Provide the [x, y] coordinate of the cell's center where the given text is located.  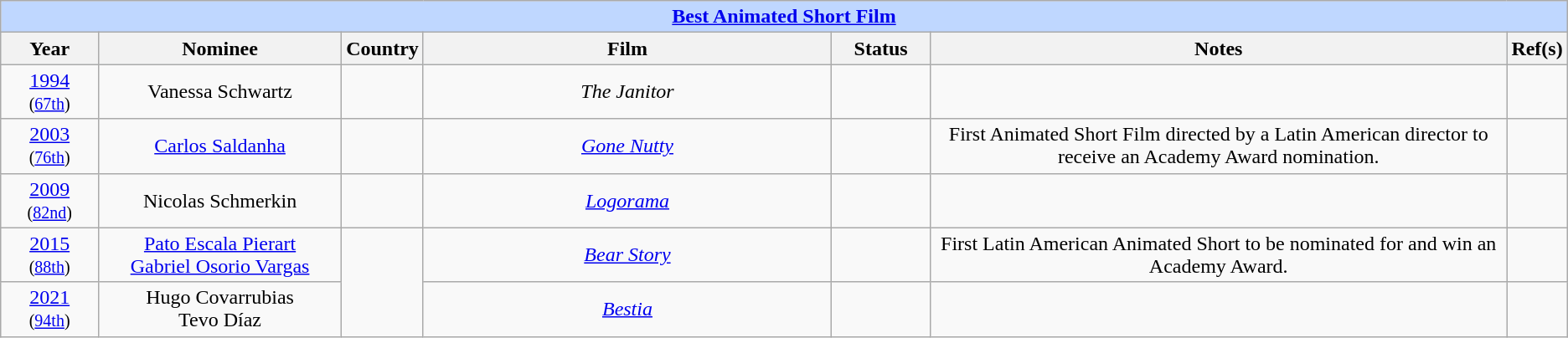
First Latin American Animated Short to be nominated for and win an Academy Award. [1219, 254]
1994(67th) [50, 92]
Ref(s) [1537, 49]
Status [881, 49]
Pato Escala PierartGabriel Osorio Vargas [220, 254]
2021(94th) [50, 310]
Bear Story [627, 254]
The Janitor [627, 92]
Nicolas Schmerkin [220, 201]
Best Animated Short Film [784, 17]
Country [383, 49]
2015(88th) [50, 254]
2009(82nd) [50, 201]
Gone Nutty [627, 146]
First Animated Short Film directed by a Latin American director to receive an Academy Award nomination. [1219, 146]
Vanessa Schwartz [220, 92]
Year [50, 49]
Notes [1219, 49]
Hugo Covarrubias Tevo Díaz [220, 310]
Film [627, 49]
Logorama [627, 201]
2003(76th) [50, 146]
Nominee [220, 49]
Carlos Saldanha [220, 146]
Bestia [627, 310]
